Locate the cell with the specified text and output its (x, y) center coordinate. 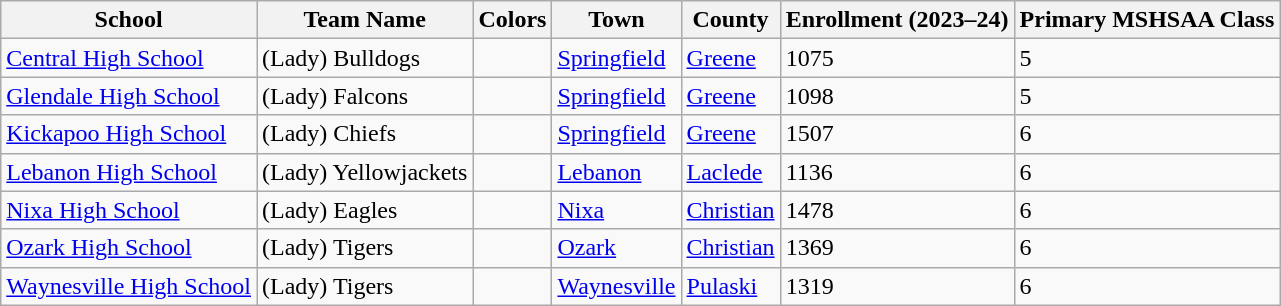
Ozark (616, 248)
Colors (512, 20)
(Lady) Falcons (365, 96)
Team Name (365, 20)
Lebanon (616, 172)
Central High School (129, 58)
Nixa High School (129, 210)
Nixa (616, 210)
1369 (897, 248)
(Lady) Yellowjackets (365, 172)
1075 (897, 58)
Glendale High School (129, 96)
(Lady) Eagles (365, 210)
(Lady) Bulldogs (365, 58)
Lebanon High School (129, 172)
Primary MSHSAA Class (1147, 20)
Waynesville High School (129, 286)
Town (616, 20)
Waynesville (616, 286)
1098 (897, 96)
School (129, 20)
Kickapoo High School (129, 134)
(Lady) Chiefs (365, 134)
1136 (897, 172)
1507 (897, 134)
County (730, 20)
1319 (897, 286)
Pulaski (730, 286)
Laclede (730, 172)
1478 (897, 210)
Ozark High School (129, 248)
Enrollment (2023–24) (897, 20)
